Find where the given text appears and provide that cell's center as (X, Y) coordinate. 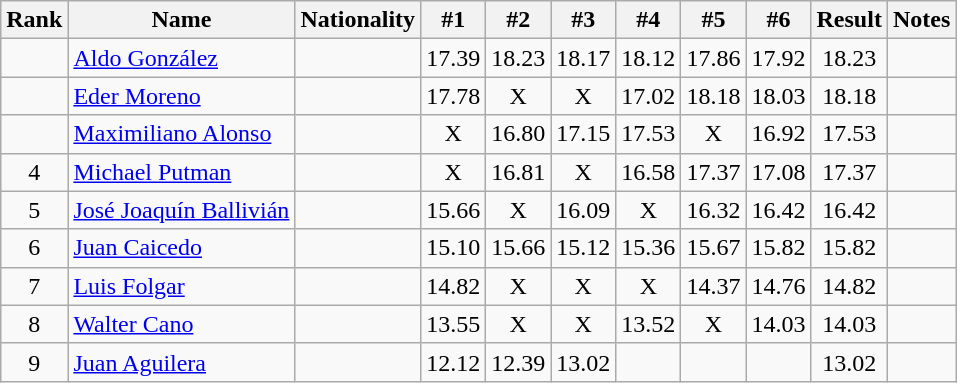
14.37 (714, 286)
Michael Putman (182, 172)
17.15 (584, 134)
#3 (584, 20)
16.81 (518, 172)
5 (34, 210)
17.08 (778, 172)
#2 (518, 20)
16.32 (714, 210)
Maximiliano Alonso (182, 134)
15.12 (584, 248)
6 (34, 248)
Luis Folgar (182, 286)
José Joaquín Ballivián (182, 210)
12.12 (454, 362)
Juan Aguilera (182, 362)
Result (849, 20)
Walter Cano (182, 324)
Aldo González (182, 58)
18.03 (778, 96)
Notes (921, 20)
12.39 (518, 362)
16.09 (584, 210)
13.52 (648, 324)
16.58 (648, 172)
#5 (714, 20)
17.78 (454, 96)
16.80 (518, 134)
18.12 (648, 58)
Eder Moreno (182, 96)
#4 (648, 20)
4 (34, 172)
16.92 (778, 134)
15.36 (648, 248)
14.76 (778, 286)
7 (34, 286)
Nationality (358, 20)
17.02 (648, 96)
8 (34, 324)
17.39 (454, 58)
17.86 (714, 58)
Name (182, 20)
18.17 (584, 58)
17.92 (778, 58)
15.10 (454, 248)
13.55 (454, 324)
Juan Caicedo (182, 248)
#6 (778, 20)
#1 (454, 20)
Rank (34, 20)
15.67 (714, 248)
9 (34, 362)
